Determine the (X, Y) coordinate at the center of the cell enclosing the given text.  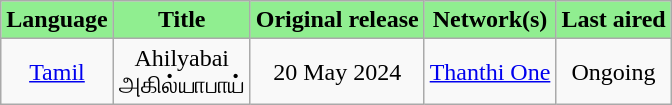
Original release (337, 20)
Tamil (57, 72)
Network(s) (490, 20)
Thanthi One (490, 72)
Title (182, 20)
Last aired (614, 20)
Language (57, 20)
Ongoing (614, 72)
20 May 2024 (337, 72)
Ahilyabai அகில்யாபாய் (182, 72)
